Find where the given text appears and provide that cell's center as (X, Y) coordinate. 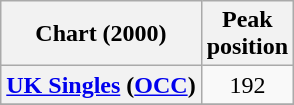
UK Singles (OCC) (101, 85)
Chart (2000) (101, 34)
Peakposition (247, 34)
192 (247, 85)
